Return the [x, y] coordinate for the center point of the cell that contains the specified text.  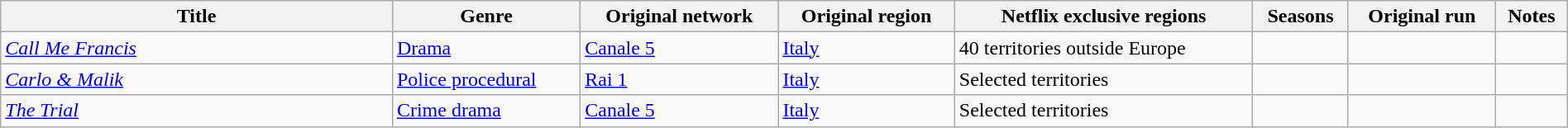
Drama [486, 48]
Rai 1 [680, 79]
Crime drama [486, 111]
40 territories outside Europe [1103, 48]
Police procedural [486, 79]
Original run [1422, 17]
Title [197, 17]
Netflix exclusive regions [1103, 17]
Original network [680, 17]
Call Me Francis [197, 48]
Carlo & Malik [197, 79]
Genre [486, 17]
The Trial [197, 111]
Original region [867, 17]
Notes [1532, 17]
Seasons [1300, 17]
